Locate the cell with the specified text and output its (x, y) center coordinate. 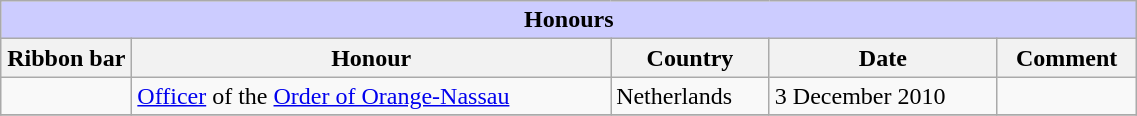
Honour (372, 58)
3 December 2010 (882, 96)
Officer of the Order of Orange-Nassau (372, 96)
Honours (569, 20)
Comment (1066, 58)
Country (690, 58)
Ribbon bar (66, 58)
Netherlands (690, 96)
Date (882, 58)
